For the text-containing cell, return its midpoint in (x, y) coordinate format. 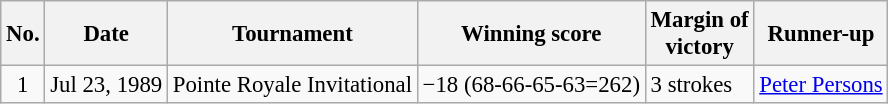
Jul 23, 1989 (106, 85)
Peter Persons (821, 85)
−18 (68-66-65-63=262) (531, 85)
Date (106, 34)
Runner-up (821, 34)
No. (23, 34)
Winning score (531, 34)
Margin ofvictory (700, 34)
Tournament (293, 34)
1 (23, 85)
3 strokes (700, 85)
Pointe Royale Invitational (293, 85)
